Search for the cell housing the specified text and yield its [X, Y] center coordinate. 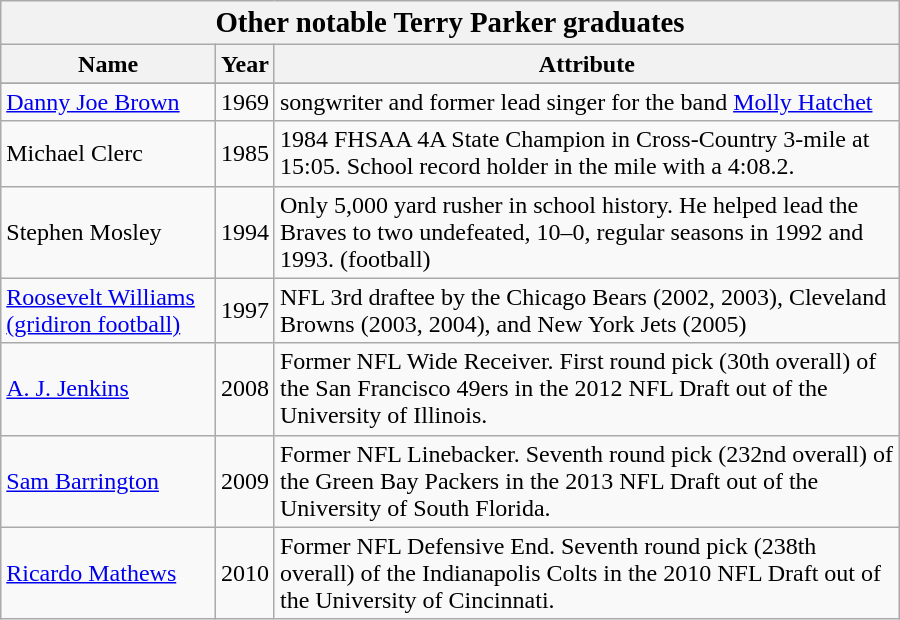
1985 [244, 154]
Stephen Mosley [108, 232]
NFL 3rd draftee by the Chicago Bears (2002, 2003), Cleveland Browns (2003, 2004), and New York Jets (2005) [586, 310]
Roosevelt Williams (gridiron football) [108, 310]
2009 [244, 481]
1969 [244, 102]
Danny Joe Brown [108, 102]
1984 FHSAA 4A State Champion in Cross-Country 3-mile at 15:05. School record holder in the mile with a 4:08.2. [586, 154]
Only 5,000 yard rusher in school history. He helped lead the Braves to two undefeated, 10–0, regular seasons in 1992 and 1993. (football) [586, 232]
Former NFL Defensive End. Seventh round pick (238th overall) of the Indianapolis Colts in the 2010 NFL Draft out of the University of Cincinnati. [586, 573]
Ricardo Mathews [108, 573]
A. J. Jenkins [108, 389]
Other notable Terry Parker graduates [450, 23]
songwriter and former lead singer for the band Molly Hatchet [586, 102]
Former NFL Wide Receiver. First round pick (30th overall) of the San Francisco 49ers in the 2012 NFL Draft out of the University of Illinois. [586, 389]
Sam Barrington [108, 481]
Attribute [586, 64]
2008 [244, 389]
Name [108, 64]
1994 [244, 232]
Former NFL Linebacker. Seventh round pick (232nd overall) of the Green Bay Packers in the 2013 NFL Draft out of the University of South Florida. [586, 481]
Michael Clerc [108, 154]
Year [244, 64]
2010 [244, 573]
1997 [244, 310]
